Capture the cell that displays the provided text and extract its [x, y] central coordinate. 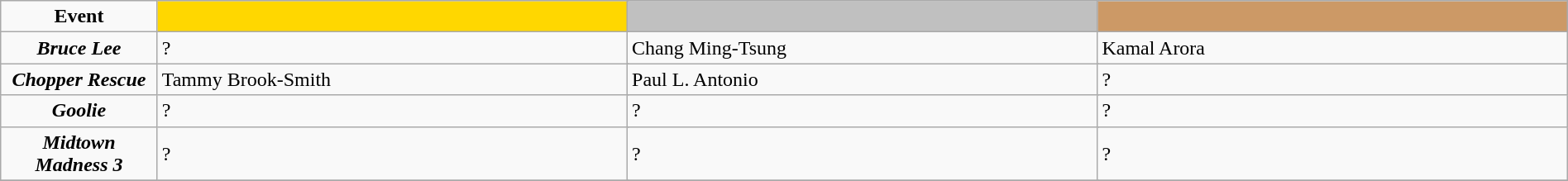
Tammy Brook-Smith [392, 79]
Bruce Lee [79, 48]
Paul L. Antonio [863, 79]
Goolie [79, 111]
Kamal Arora [1332, 48]
Chopper Rescue [79, 79]
Chang Ming-Tsung [863, 48]
Midtown Madness 3 [79, 154]
Event [79, 17]
